Output the (X, Y) coordinate of the center of the cell containing the given text.  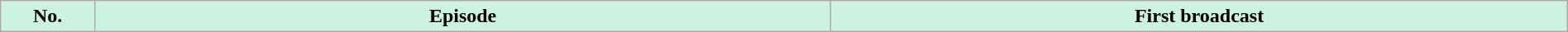
Episode (462, 16)
First broadcast (1199, 16)
No. (48, 16)
